Return [x, y] of the center of cell containing provided text 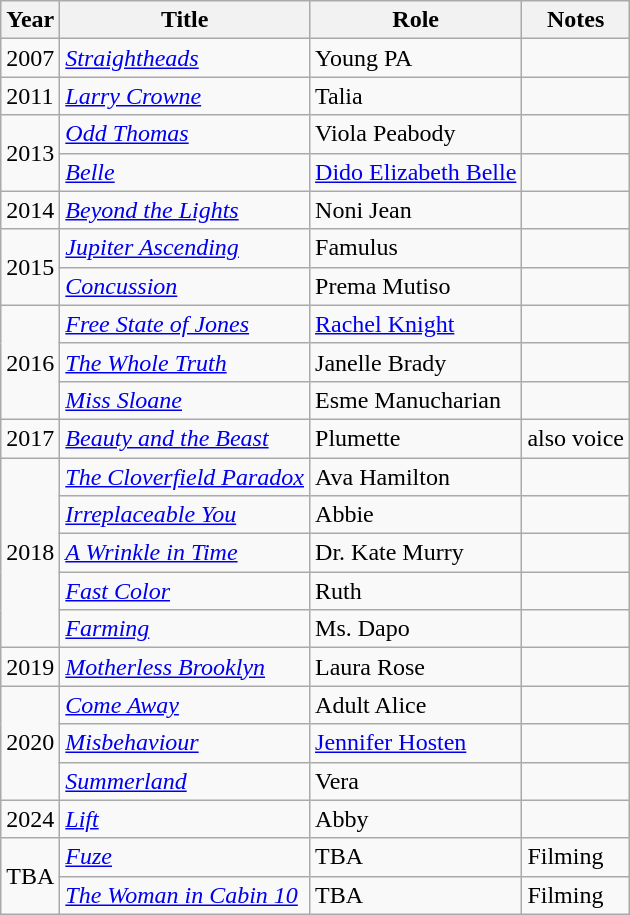
Misbehaviour [185, 743]
Abbie [416, 515]
2024 [30, 819]
Fast Color [185, 591]
2015 [30, 267]
2020 [30, 743]
Straightheads [185, 58]
Free State of Jones [185, 324]
Adult Alice [416, 705]
Ava Hamilton [416, 477]
Laura Rose [416, 667]
Noni Jean [416, 210]
The Whole Truth [185, 362]
Rachel Knight [416, 324]
Beauty and the Beast [185, 438]
Vera [416, 781]
2007 [30, 58]
Concussion [185, 286]
Belle [185, 172]
Young PA [416, 58]
2011 [30, 96]
Notes [576, 20]
Dr. Kate Murry [416, 553]
2017 [30, 438]
2014 [30, 210]
Dido Elizabeth Belle [416, 172]
Ruth [416, 591]
Farming [185, 629]
Plumette [416, 438]
Abby [416, 819]
Irreplaceable You [185, 515]
Odd Thomas [185, 134]
Title [185, 20]
Jupiter Ascending [185, 248]
Miss Sloane [185, 400]
Lift [185, 819]
Role [416, 20]
2016 [30, 362]
A Wrinkle in Time [185, 553]
2019 [30, 667]
Janelle Brady [416, 362]
Motherless Brooklyn [185, 667]
Year [30, 20]
Come Away [185, 705]
Esme Manucharian [416, 400]
The Cloverfield Paradox [185, 477]
The Woman in Cabin 10 [185, 895]
also voice [576, 438]
Viola Peabody [416, 134]
2013 [30, 153]
Famulus [416, 248]
Prema Mutiso [416, 286]
2018 [30, 553]
Beyond the Lights [185, 210]
Ms. Dapo [416, 629]
Larry Crowne [185, 96]
Talia [416, 96]
Fuze [185, 857]
Summerland [185, 781]
Jennifer Hosten [416, 743]
